From the cell containing the given text, extract its center point as [X, Y] coordinate. 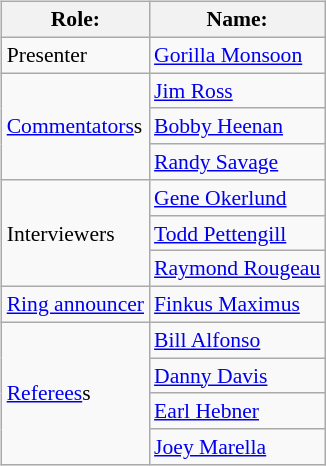
Ring announcer [76, 305]
Bill Alfonso [237, 340]
Joey Marella [237, 447]
Refereess [76, 393]
Danny Davis [237, 376]
Interviewers [76, 234]
Raymond Rougeau [237, 269]
Name: [237, 20]
Todd Pettengill [237, 233]
Jim Ross [237, 91]
Finkus Maximus [237, 305]
Bobby Heenan [237, 126]
Role: [76, 20]
Presenter [76, 55]
Earl Hebner [237, 411]
Randy Savage [237, 162]
Commentatorss [76, 126]
Gene Okerlund [237, 198]
Gorilla Monsoon [237, 55]
